Output the [x, y] coordinate of the center of the cell containing the given text.  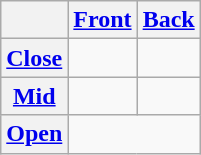
Close [34, 58]
Mid [34, 96]
Back [168, 20]
Open [34, 134]
Front [102, 20]
